Locate the cell with the specified text and output its [x, y] center coordinate. 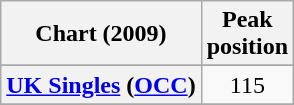
Chart (2009) [101, 34]
Peakposition [247, 34]
UK Singles (OCC) [101, 85]
115 [247, 85]
